Search for the cell housing the specified text and yield its [x, y] center coordinate. 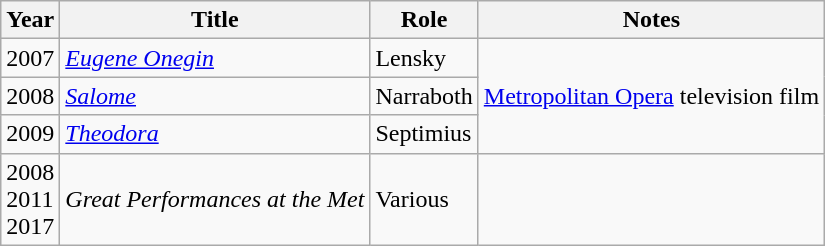
Great Performances at the Met [215, 199]
Title [215, 20]
Narraboth [424, 96]
2009 [30, 134]
Year [30, 20]
200820112017 [30, 199]
Eugene Onegin [215, 58]
Septimius [424, 134]
Notes [651, 20]
2008 [30, 96]
2007 [30, 58]
Lensky [424, 58]
Theodora [215, 134]
Salome [215, 96]
Various [424, 199]
Metropolitan Opera television film [651, 96]
Role [424, 20]
